Extract the (x, y) coordinate from the center of the cell holding the provided text.  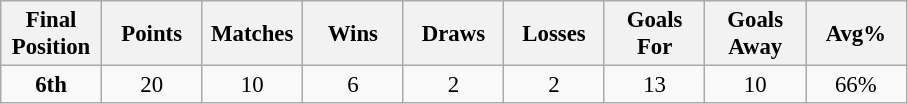
Avg% (856, 34)
6th (52, 85)
Goals For (654, 34)
Points (152, 34)
Goals Away (756, 34)
20 (152, 85)
Wins (354, 34)
Matches (252, 34)
66% (856, 85)
13 (654, 85)
Losses (554, 34)
Draws (454, 34)
Final Position (52, 34)
6 (354, 85)
